Return [X, Y] of the center of cell containing provided text 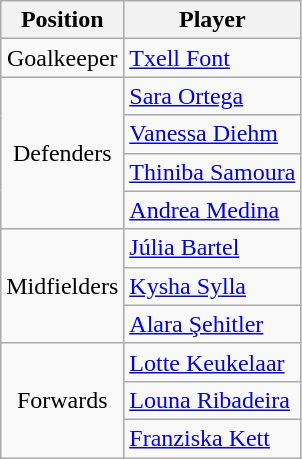
Franziska Kett [212, 438]
Andrea Medina [212, 210]
Sara Ortega [212, 96]
Defenders [62, 153]
Louna Ribadeira [212, 400]
Vanessa Diehm [212, 134]
Goalkeeper [62, 58]
Position [62, 20]
Júlia Bartel [212, 248]
Player [212, 20]
Forwards [62, 400]
Kysha Sylla [212, 286]
Lotte Keukelaar [212, 362]
Alara Şehitler [212, 324]
Txell Font [212, 58]
Midfielders [62, 286]
Thiniba Samoura [212, 172]
